Identify which cell holds the provided text, then report its [X, Y] central coordinate. 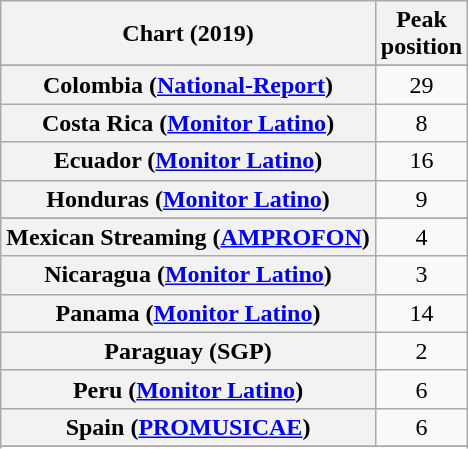
Peakposition [421, 34]
Paraguay (SGP) [188, 351]
Ecuador (Monitor Latino) [188, 161]
9 [421, 199]
Mexican Streaming (AMPROFON) [188, 237]
4 [421, 237]
16 [421, 161]
Spain (PROMUSICAE) [188, 427]
8 [421, 123]
Colombia (National-Report) [188, 85]
Honduras (Monitor Latino) [188, 199]
29 [421, 85]
Nicaragua (Monitor Latino) [188, 275]
Chart (2019) [188, 34]
Peru (Monitor Latino) [188, 389]
Costa Rica (Monitor Latino) [188, 123]
Panama (Monitor Latino) [188, 313]
2 [421, 351]
14 [421, 313]
3 [421, 275]
